Return (x, y) of the center of cell containing provided text 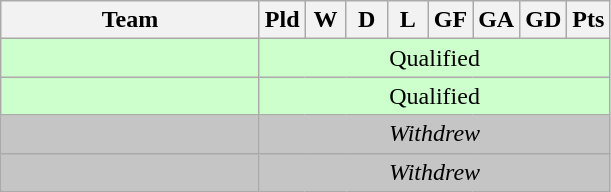
D (366, 20)
Pts (588, 20)
Team (130, 20)
W (326, 20)
GA (496, 20)
GF (450, 20)
L (408, 20)
GD (544, 20)
Pld (282, 20)
